Extract the (X, Y) coordinate from the center of the cell holding the provided text.  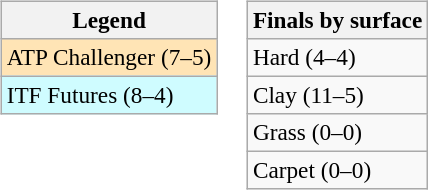
Grass (0–0) (337, 133)
Legend (108, 20)
ATP Challenger (7–5) (108, 57)
ITF Futures (8–4) (108, 95)
Hard (4–4) (337, 57)
Carpet (0–0) (337, 171)
Finals by surface (337, 20)
Clay (11–5) (337, 95)
